Scan for the cell matching the given text and deliver its (X, Y) coordinate at center. 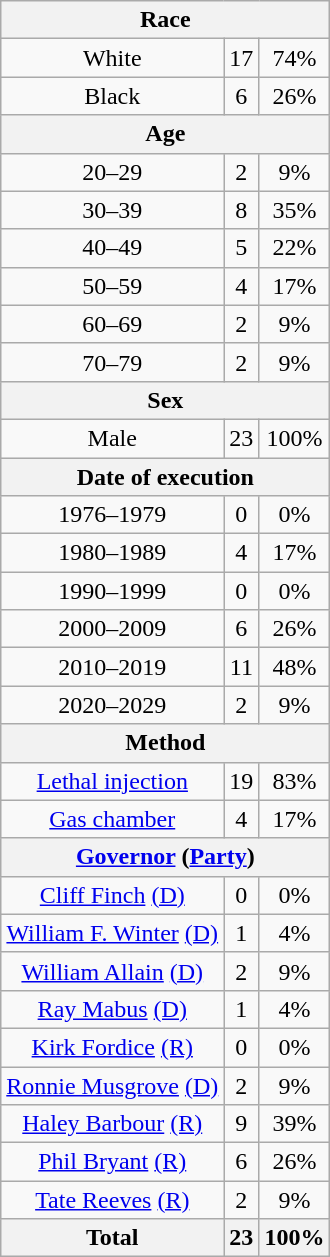
Kirk Fordice (R) (112, 1047)
40–49 (112, 248)
Age (166, 134)
1980–1989 (112, 553)
Lethal injection (112, 781)
Tate Reeves (R) (112, 1200)
5 (242, 248)
19 (242, 781)
70–79 (112, 362)
Method (166, 743)
William F. Winter (D) (112, 933)
2020–2029 (112, 705)
Race (166, 20)
60–69 (112, 324)
1976–1979 (112, 515)
Total (112, 1238)
9 (242, 1124)
83% (294, 781)
2010–2019 (112, 667)
Governor (Party) (166, 857)
74% (294, 58)
50–59 (112, 286)
1990–1999 (112, 591)
Ray Mabus (D) (112, 1009)
39% (294, 1124)
White (112, 58)
17 (242, 58)
Gas chamber (112, 819)
48% (294, 667)
8 (242, 210)
35% (294, 210)
22% (294, 248)
Date of execution (166, 477)
Phil Bryant (R) (112, 1162)
11 (242, 667)
Black (112, 96)
William Allain (D) (112, 971)
Sex (166, 400)
Haley Barbour (R) (112, 1124)
30–39 (112, 210)
Ronnie Musgrove (D) (112, 1085)
20–29 (112, 172)
2000–2009 (112, 629)
Cliff Finch (D) (112, 895)
Male (112, 438)
